Capture the cell that displays the provided text and extract its (X, Y) central coordinate. 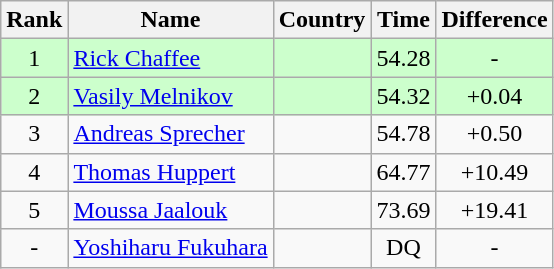
Rank (34, 20)
54.32 (404, 96)
3 (34, 134)
1 (34, 58)
Name (170, 20)
Country (322, 20)
Thomas Huppert (170, 172)
Time (404, 20)
Vasily Melnikov (170, 96)
Difference (494, 20)
DQ (404, 248)
+19.41 (494, 210)
+10.49 (494, 172)
Moussa Jaalouk (170, 210)
+0.04 (494, 96)
73.69 (404, 210)
+0.50 (494, 134)
54.28 (404, 58)
Rick Chaffee (170, 58)
Yoshiharu Fukuhara (170, 248)
64.77 (404, 172)
4 (34, 172)
5 (34, 210)
Andreas Sprecher (170, 134)
54.78 (404, 134)
2 (34, 96)
